Search for the cell housing the specified text and yield its [x, y] center coordinate. 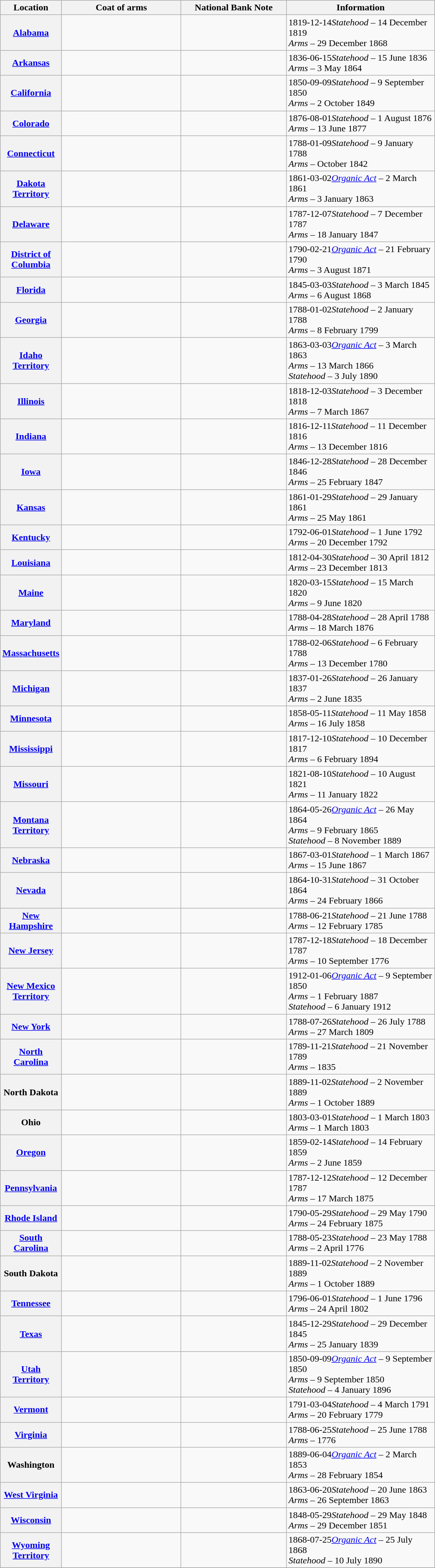
South Carolina [31, 1243]
1790-02-21Organic Act – 21 February 1790Arms – 3 August 1871 [360, 259]
1845-12-29Statehood – 29 December 1845Arms – 25 January 1839 [360, 1334]
1850-09-09Statehood – 9 September 1850Arms – 2 October 1849 [360, 93]
1788-06-25Statehood – 25 June 1788Arms – 1776 [360, 1434]
Wisconsin [31, 1520]
New Mexico Territory [31, 992]
Ohio [31, 1122]
National Bank Note [234, 8]
1864-10-31Statehood – 31 October 1864Arms – 24 February 1866 [360, 890]
1821-08-10Statehood – 10 August 1821Arms – 11 January 1822 [360, 784]
Louisiana [31, 563]
Dakota Territory [31, 189]
1845-03-03Statehood – 3 March 1845Arms – 6 August 1868 [360, 290]
1868-07-25Organic Act – 25 July 1868Statehood – 10 July 1890 [360, 1550]
1789-11-21Statehood – 21 November 1789Arms – 1835 [360, 1057]
1788-02-06Statehood – 6 February 1788Arms – 13 December 1780 [360, 653]
1818-12-03Statehood – 3 December 1818Arms – 7 March 1867 [360, 401]
1803-03-01Statehood – 1 March 1803Arms – 1 March 1803 [360, 1122]
Maryland [31, 623]
New Jersey [31, 951]
1876-08-01Statehood – 1 August 1876Arms – 13 June 1877 [360, 123]
1912-01-06Organic Act – 9 September 1850Arms – 1 February 1887Statehood – 6 January 1912 [360, 992]
Vermont [31, 1410]
Location [31, 8]
Nevada [31, 890]
1858-05-11Statehood – 11 May 1858Arms – 16 July 1858 [360, 719]
West Virginia [31, 1495]
1788-06-21Statehood – 21 June 1788Arms – 12 February 1785 [360, 920]
Pennsylvania [31, 1188]
Massachusetts [31, 653]
Coat of arms [122, 8]
Virginia [31, 1434]
Kentucky [31, 537]
Information [360, 8]
1864-05-26Organic Act – 26 May 1864Arms – 9 February 1865Statehood – 8 November 1889 [360, 825]
Idaho Territory [31, 360]
Arkansas [31, 63]
1819-12-14Statehood – 14 December 1819Arms – 29 December 1868 [360, 33]
Nebraska [31, 860]
Connecticut [31, 153]
District of Columbia [31, 259]
1788-04-28Statehood – 28 April 1788Arms – 18 March 1876 [360, 623]
1863-06-20Statehood – 20 June 1863Arms – 26 September 1863 [360, 1495]
1791-03-04Statehood – 4 March 1791Arms – 20 February 1779 [360, 1410]
South Dakota [31, 1273]
1792-06-01Statehood – 1 June 1792Arms – 20 December 1792 [360, 537]
Michigan [31, 688]
Maine [31, 593]
1863-03-03Organic Act – 3 March 1863Arms – 13 March 1866Statehood – 3 July 1890 [360, 360]
Washington [31, 1465]
1859-02-14Statehood – 14 February 1859Arms – 2 June 1859 [360, 1153]
North Carolina [31, 1057]
1861-01-29Statehood – 29 January 1861Arms – 25 May 1861 [360, 507]
Delaware [31, 224]
Montana Territory [31, 825]
1867-03-01Statehood – 1 March 1867Arms – 15 June 1867 [360, 860]
1846-12-28Statehood – 28 December 1846Arms – 25 February 1847 [360, 472]
1850-09-09Organic Act – 9 September 1850Arms – 9 September 1850Statehood – 4 January 1896 [360, 1374]
1790-05-29Statehood – 29 May 1790Arms – 24 February 1875 [360, 1218]
North Dakota [31, 1092]
Utah Territory [31, 1374]
Rhode Island [31, 1218]
Minnesota [31, 719]
Illinois [31, 401]
Mississippi [31, 749]
New York [31, 1027]
Florida [31, 290]
1816-12-11Statehood – 11 December 1816Arms – 13 December 1816 [360, 437]
1812-04-30Statehood – 30 April 1812Arms – 23 December 1813 [360, 563]
Oregon [31, 1153]
1788-07-26Statehood – 26 July 1788Arms – 27 March 1809 [360, 1027]
Missouri [31, 784]
Kansas [31, 507]
1788-01-02Statehood – 2 January 1788Arms – 8 February 1799 [360, 320]
Iowa [31, 472]
1861-03-02Organic Act – 2 March 1861Arms – 3 January 1863 [360, 189]
California [31, 93]
1837-01-26Statehood – 26 January 1837Arms – 2 June 1835 [360, 688]
1787-12-12Statehood – 12 December 1787Arms – 17 March 1875 [360, 1188]
1836-06-15Statehood – 15 June 1836Arms – 3 May 1864 [360, 63]
1796-06-01Statehood – 1 June 1796Arms – 24 April 1802 [360, 1304]
1817-12-10Statehood – 10 December 1817Arms – 6 February 1894 [360, 749]
1787-12-07Statehood – 7 December 1787Arms – 18 January 1847 [360, 224]
Colorado [31, 123]
1787-12-18Statehood – 18 December 1787Arms – 10 September 1776 [360, 951]
Georgia [31, 320]
Texas [31, 1334]
Indiana [31, 437]
Wyoming Territory [31, 1550]
1889-06-04Organic Act – 2 March 1853Arms – 28 February 1854 [360, 1465]
Tennessee [31, 1304]
Alabama [31, 33]
New Hampshire [31, 920]
1820-03-15Statehood – 15 March 1820Arms – 9 June 1820 [360, 593]
1788-05-23Statehood – 23 May 1788Arms – 2 April 1776 [360, 1243]
1848-05-29Statehood – 29 May 1848Arms – 29 December 1851 [360, 1520]
1788-01-09Statehood – 9 January 1788Arms – October 1842 [360, 153]
